Find where the given text appears and provide that cell's center as (X, Y) coordinate. 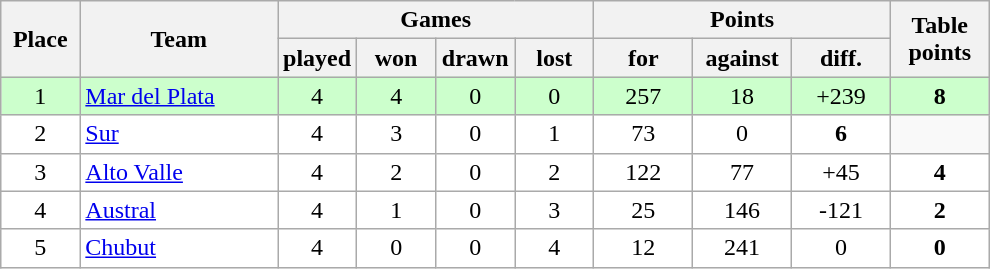
5 (40, 248)
+239 (842, 96)
241 (742, 248)
146 (742, 210)
won (396, 58)
Chubut (179, 248)
8 (940, 96)
Team (179, 39)
Games (436, 20)
Austral (179, 210)
Place (40, 39)
257 (644, 96)
Alto Valle (179, 172)
18 (742, 96)
for (644, 58)
against (742, 58)
12 (644, 248)
122 (644, 172)
played (318, 58)
-121 (842, 210)
6 (842, 134)
diff. (842, 58)
+45 (842, 172)
77 (742, 172)
Sur (179, 134)
drawn (476, 58)
lost (554, 58)
73 (644, 134)
Tablepoints (940, 39)
25 (644, 210)
Mar del Plata (179, 96)
Points (742, 20)
